Provide the [X, Y] coordinate of the cell's center where the given text is located.  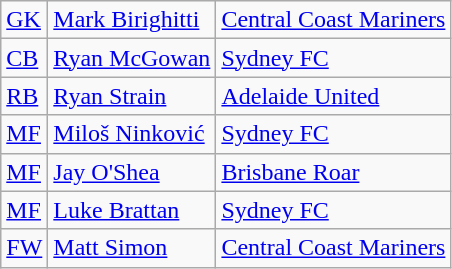
Ryan McGowan [132, 58]
Matt Simon [132, 248]
Brisbane Roar [334, 172]
RB [24, 96]
Jay O'Shea [132, 172]
Adelaide United [334, 96]
Luke Brattan [132, 210]
GK [24, 20]
FW [24, 248]
Ryan Strain [132, 96]
CB [24, 58]
Miloš Ninković [132, 134]
Mark Birighitti [132, 20]
